Search for the cell housing the specified text and yield its [x, y] center coordinate. 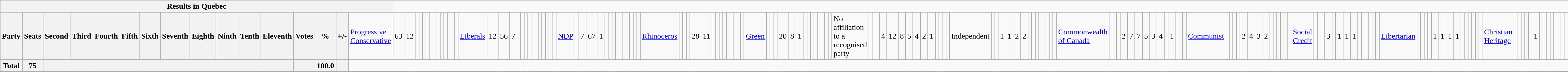
28 [696, 36]
Results in Quebec [197, 6]
No affiliation to a recognised party [851, 36]
Total [11, 66]
NDP [566, 36]
75 [32, 66]
Commonwealth of Canada [1083, 36]
Communist [1206, 36]
Eleventh [277, 36]
Rhinoceros [660, 36]
67 [592, 36]
Libertarian [1398, 36]
+/- [342, 36]
Tenth [250, 36]
Progressive Conservative [371, 36]
Eighth [203, 36]
% [326, 36]
Seventh [175, 36]
Independent [970, 36]
Seats [32, 36]
Second [57, 36]
Liberals [473, 36]
Fifth [130, 36]
Green [755, 36]
20 [783, 36]
Party [11, 36]
Third [82, 36]
Fourth [106, 36]
Ninth [227, 36]
Votes [304, 36]
Sixth [150, 36]
100.0 [326, 66]
11 [706, 36]
56 [504, 36]
63 [398, 36]
Christian Heritage [1499, 36]
Social Credit [1302, 36]
